Detect which cell encompasses the target text, then output its [x, y] center coordinate. 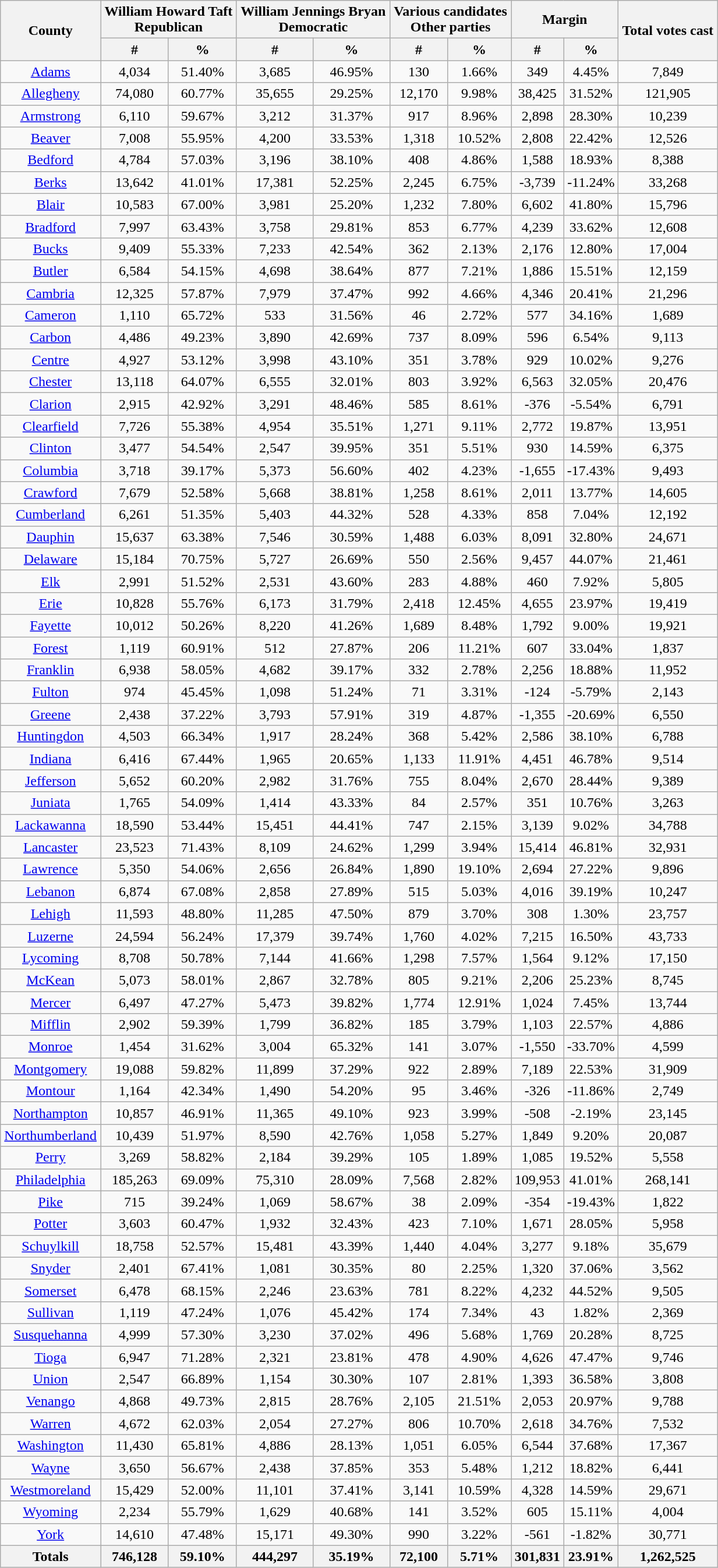
5.51% [479, 448]
3,477 [135, 448]
715 [135, 1202]
21,461 [668, 559]
10,247 [668, 891]
27.89% [352, 891]
11.21% [479, 648]
15,414 [537, 847]
9,788 [668, 1401]
Lawrence [51, 869]
33.04% [591, 648]
47.27% [203, 1002]
2,586 [537, 737]
37.02% [352, 1335]
496 [418, 1335]
54.06% [203, 869]
268,141 [668, 1180]
607 [537, 648]
2,369 [668, 1312]
26.84% [352, 869]
10,012 [135, 625]
19.87% [591, 426]
1,299 [418, 847]
Columbia [51, 470]
9,409 [135, 249]
930 [537, 448]
25.20% [352, 204]
23,145 [668, 1113]
2,749 [668, 1091]
36.82% [352, 1025]
13,118 [135, 382]
18.82% [591, 1468]
55.76% [203, 603]
858 [537, 515]
803 [418, 382]
11,593 [135, 914]
43.33% [352, 803]
2,902 [135, 1025]
-19.43% [591, 1202]
2,808 [537, 138]
35,679 [668, 1246]
33.62% [591, 226]
3,141 [418, 1490]
14,605 [668, 493]
32.78% [352, 980]
4.87% [479, 714]
Westmoreland [51, 1490]
6.54% [591, 338]
1,085 [537, 1158]
Clinton [51, 448]
2.81% [479, 1379]
32.01% [352, 382]
9.20% [591, 1135]
51.52% [203, 581]
2,991 [135, 581]
15,184 [135, 559]
41.80% [591, 204]
67.00% [203, 204]
23.63% [352, 1290]
1,262,525 [668, 1556]
45.45% [203, 692]
Clearfield [51, 426]
9.02% [591, 825]
6,791 [668, 404]
Montgomery [51, 1069]
42.69% [352, 338]
38.81% [352, 493]
30.35% [352, 1268]
4,503 [135, 737]
4,682 [275, 670]
185,263 [135, 1180]
174 [418, 1312]
65.32% [352, 1047]
-2.19% [591, 1113]
13.77% [591, 493]
3.70% [479, 914]
55.33% [203, 249]
1,298 [418, 958]
65.81% [203, 1446]
6,416 [135, 759]
1.82% [591, 1312]
-326 [537, 1091]
3.07% [479, 1047]
8.09% [479, 338]
Northumberland [51, 1135]
605 [537, 1512]
29.25% [352, 94]
37.06% [591, 1268]
Lackawanna [51, 825]
4.88% [479, 581]
30,771 [668, 1534]
28.24% [352, 737]
37.85% [352, 1468]
Berks [51, 182]
18.88% [591, 670]
3,758 [275, 226]
-124 [537, 692]
35,655 [275, 94]
Pike [51, 1202]
6,110 [135, 116]
1,454 [135, 1047]
69.09% [203, 1180]
4,328 [537, 1490]
15.11% [591, 1512]
Lebanon [51, 891]
Centre [51, 360]
1,488 [418, 537]
31,909 [668, 1069]
6,874 [135, 891]
5.03% [479, 891]
William Jennings Bryan Democratic [313, 20]
3,890 [275, 338]
6,947 [135, 1357]
19,921 [668, 625]
2.72% [479, 316]
1,671 [537, 1224]
13,642 [135, 182]
42.34% [203, 1091]
39.95% [352, 448]
Tioga [51, 1357]
755 [418, 781]
596 [537, 338]
15,451 [275, 825]
9,493 [668, 470]
301,831 [537, 1556]
McKean [51, 980]
3,650 [135, 1468]
2,418 [418, 603]
9,389 [668, 781]
5.42% [479, 737]
51.40% [203, 72]
Lancaster [51, 847]
1,076 [275, 1312]
66.89% [203, 1379]
319 [418, 714]
28.76% [352, 1401]
2,206 [537, 980]
51.97% [203, 1135]
3.46% [479, 1091]
2,772 [537, 426]
6,788 [668, 737]
10,857 [135, 1113]
2.82% [479, 1180]
63.38% [203, 537]
Fulton [51, 692]
46.81% [591, 847]
2,176 [537, 249]
533 [275, 316]
Chester [51, 382]
42.54% [352, 249]
Margin [565, 20]
3,981 [275, 204]
2.56% [479, 559]
7,532 [668, 1424]
1,799 [275, 1025]
29,671 [668, 1490]
1,081 [275, 1268]
63.43% [203, 226]
185 [418, 1025]
11,899 [275, 1069]
11,285 [275, 914]
38.64% [352, 271]
1,588 [537, 160]
1.66% [479, 72]
1,765 [135, 803]
42.76% [352, 1135]
72,100 [418, 1556]
71.43% [203, 847]
1,164 [135, 1091]
15,796 [668, 204]
31.76% [352, 781]
12.91% [479, 1002]
1,414 [275, 803]
55.95% [203, 138]
Monroe [51, 1047]
Northampton [51, 1113]
13,951 [668, 426]
5,805 [668, 581]
3,196 [275, 160]
8.96% [479, 116]
1,932 [275, 1224]
53.44% [203, 825]
55.79% [203, 1512]
Wyoming [51, 1512]
44.41% [352, 825]
10,239 [668, 116]
-3,739 [537, 182]
52.57% [203, 1246]
6,563 [537, 382]
974 [135, 692]
9,276 [668, 360]
2,245 [418, 182]
3,685 [275, 72]
922 [418, 1069]
59.67% [203, 116]
28.09% [352, 1180]
444,297 [275, 1556]
9,457 [537, 559]
34.16% [591, 316]
15,171 [275, 1534]
4.02% [479, 936]
Fayette [51, 625]
41.66% [352, 958]
515 [418, 891]
7.45% [591, 1002]
12,170 [418, 94]
2.89% [479, 1069]
6,478 [135, 1290]
7,849 [668, 72]
1,271 [418, 426]
7,189 [537, 1069]
5,558 [668, 1158]
10,439 [135, 1135]
402 [418, 470]
349 [537, 72]
3.99% [479, 1113]
-561 [537, 1534]
423 [418, 1224]
3,998 [275, 360]
-17.43% [591, 470]
2,246 [275, 1290]
Totals [51, 1556]
9,113 [668, 338]
43.60% [352, 581]
5.71% [479, 1556]
737 [418, 338]
12,526 [668, 138]
11,365 [275, 1113]
-5.54% [591, 404]
1,133 [418, 759]
3,277 [537, 1246]
3,212 [275, 116]
-1,655 [537, 470]
Franklin [51, 670]
6,550 [668, 714]
7,215 [537, 936]
2,656 [275, 869]
1,792 [537, 625]
Snyder [51, 1268]
3.78% [479, 360]
39.19% [591, 891]
6,602 [537, 204]
Crawford [51, 493]
39.74% [352, 936]
-1,355 [537, 714]
24,594 [135, 936]
11,101 [275, 1490]
Various candidatesOther parties [450, 20]
368 [418, 737]
4.04% [479, 1246]
46.95% [352, 72]
10.70% [479, 1424]
877 [418, 271]
1,058 [418, 1135]
2,105 [418, 1401]
2,815 [275, 1401]
2.78% [479, 670]
7.21% [479, 271]
1,393 [537, 1379]
10.52% [479, 138]
1,258 [418, 493]
-1.82% [591, 1534]
46.78% [591, 759]
57.87% [203, 293]
28.44% [591, 781]
37.68% [591, 1446]
17,150 [668, 958]
12,608 [668, 226]
30.30% [352, 1379]
929 [537, 360]
25.23% [591, 980]
6.75% [479, 182]
8,590 [275, 1135]
Carbon [51, 338]
805 [418, 980]
71 [418, 692]
15,481 [275, 1246]
528 [418, 515]
Clarion [51, 404]
130 [418, 72]
4,486 [135, 338]
-20.69% [591, 714]
19.52% [591, 1158]
1,886 [537, 271]
18,758 [135, 1246]
4,672 [135, 1424]
2,054 [275, 1424]
21.51% [479, 1401]
51.35% [203, 515]
48.46% [352, 404]
11,430 [135, 1446]
1.30% [591, 914]
917 [418, 116]
39.24% [203, 1202]
3,808 [668, 1379]
1,069 [275, 1202]
3.31% [479, 692]
34,788 [668, 825]
39.29% [352, 1158]
7,233 [275, 249]
Greene [51, 714]
5,350 [135, 869]
20,476 [668, 382]
8,109 [275, 847]
3,269 [135, 1158]
5,652 [135, 781]
23,757 [668, 914]
67.44% [203, 759]
22.42% [591, 138]
Butler [51, 271]
23.91% [591, 1556]
95 [418, 1091]
39.82% [352, 1002]
37.29% [352, 1069]
Montour [51, 1091]
37.41% [352, 1490]
44.52% [591, 1290]
68.15% [203, 1290]
10.59% [479, 1490]
33.53% [352, 138]
3,603 [135, 1224]
52.25% [352, 182]
62.03% [203, 1424]
5,403 [275, 515]
7.80% [479, 204]
20.41% [591, 293]
206 [418, 648]
1,103 [537, 1025]
31.37% [352, 116]
3.92% [479, 382]
56.67% [203, 1468]
4,451 [537, 759]
-1,550 [537, 1047]
7,726 [135, 426]
2,670 [537, 781]
4.66% [479, 293]
59.10% [203, 1556]
3,230 [275, 1335]
Erie [51, 603]
Philadelphia [51, 1180]
57.30% [203, 1335]
7,679 [135, 493]
1,760 [418, 936]
31.52% [591, 94]
478 [418, 1357]
8,388 [668, 160]
47.47% [591, 1357]
71.28% [203, 1357]
460 [537, 581]
4,200 [275, 138]
34.76% [591, 1424]
9.00% [591, 625]
4,034 [135, 72]
5,473 [275, 1002]
3,291 [275, 404]
1,837 [668, 648]
74,080 [135, 94]
32.80% [591, 537]
24,671 [668, 537]
49.73% [203, 1401]
1,822 [668, 1202]
55.38% [203, 426]
1,024 [537, 1002]
2,618 [537, 1424]
17,381 [275, 182]
6,261 [135, 515]
52.58% [203, 493]
-5.79% [591, 692]
Cumberland [51, 515]
41.26% [352, 625]
4,927 [135, 360]
353 [418, 1468]
4,626 [537, 1357]
28.30% [591, 116]
9,514 [668, 759]
Mercer [51, 1002]
2.09% [479, 1202]
80 [418, 1268]
4.45% [591, 72]
8.22% [479, 1290]
36.58% [591, 1379]
2,234 [135, 1512]
2.57% [479, 803]
Bucks [51, 249]
19,088 [135, 1069]
1,769 [537, 1335]
8.48% [479, 625]
408 [418, 160]
23,523 [135, 847]
6,173 [275, 603]
Perry [51, 1158]
3.94% [479, 847]
3.22% [479, 1534]
42.92% [203, 404]
11,952 [668, 670]
2,867 [275, 980]
10,583 [135, 204]
1,490 [275, 1091]
27.27% [352, 1424]
58.82% [203, 1158]
75,310 [275, 1180]
31.62% [203, 1047]
2,256 [537, 670]
2,531 [275, 581]
20.97% [591, 1401]
2,694 [537, 869]
13,744 [668, 1002]
107 [418, 1379]
Armstrong [51, 116]
20.65% [352, 759]
47.50% [352, 914]
4.33% [479, 515]
58.67% [352, 1202]
2.15% [479, 825]
19,419 [668, 603]
58.05% [203, 670]
1,440 [418, 1246]
Lycoming [51, 958]
2,401 [135, 1268]
44.07% [591, 559]
7,008 [135, 138]
60.20% [203, 781]
43.10% [352, 360]
57.03% [203, 160]
9.11% [479, 426]
4,599 [668, 1047]
17,367 [668, 1446]
Washington [51, 1446]
10.02% [591, 360]
56.24% [203, 936]
54.09% [203, 803]
15,637 [135, 537]
6.05% [479, 1446]
54.20% [352, 1091]
3.79% [479, 1025]
6,544 [537, 1446]
3.52% [479, 1512]
29.81% [352, 226]
49.10% [352, 1113]
67.41% [203, 1268]
1,320 [537, 1268]
2,011 [537, 493]
1,154 [275, 1379]
1,051 [418, 1446]
32.05% [591, 382]
59.82% [203, 1069]
38 [418, 1202]
4,999 [135, 1335]
Lehigh [51, 914]
806 [418, 1424]
49.30% [352, 1534]
4,239 [537, 226]
Blair [51, 204]
12.80% [591, 249]
5.27% [479, 1135]
12.45% [479, 603]
23.81% [352, 1357]
4,346 [537, 293]
8.04% [479, 781]
Sullivan [51, 1312]
Bradford [51, 226]
Potter [51, 1224]
Wayne [51, 1468]
1,629 [275, 1512]
585 [418, 404]
6.03% [479, 537]
21,296 [668, 293]
18.93% [591, 160]
28.05% [591, 1224]
923 [418, 1113]
24.62% [352, 847]
Jefferson [51, 781]
67.08% [203, 891]
84 [418, 803]
4.86% [479, 160]
66.34% [203, 737]
43.39% [352, 1246]
5.48% [479, 1468]
4,954 [275, 426]
17,379 [275, 936]
47.48% [203, 1534]
3,718 [135, 470]
County [51, 30]
53.12% [203, 360]
747 [418, 825]
6,584 [135, 271]
8,745 [668, 980]
-376 [537, 404]
2,898 [537, 116]
Union [51, 1379]
59.39% [203, 1025]
9.18% [591, 1246]
60.47% [203, 1224]
109,953 [537, 1180]
990 [418, 1534]
Allegheny [51, 94]
Venango [51, 1401]
17,004 [668, 249]
7.10% [479, 1224]
70.75% [203, 559]
6,441 [668, 1468]
3,004 [275, 1047]
308 [537, 914]
Forest [51, 648]
1,917 [275, 737]
35.19% [352, 1556]
31.79% [352, 603]
49.23% [203, 338]
16.50% [591, 936]
781 [418, 1290]
9.98% [479, 94]
2,321 [275, 1357]
9,896 [668, 869]
54.54% [203, 448]
1,774 [418, 1002]
8,708 [135, 958]
York [51, 1534]
43,733 [668, 936]
26.69% [352, 559]
45.42% [352, 1312]
57.91% [352, 714]
5,373 [275, 470]
1,212 [537, 1468]
1,965 [275, 759]
Warren [51, 1424]
4,698 [275, 271]
6.77% [479, 226]
Susquehanna [51, 1335]
5,073 [135, 980]
Dauphin [51, 537]
121,905 [668, 94]
-33.70% [591, 1047]
50.26% [203, 625]
7,144 [275, 958]
28.13% [352, 1446]
4,784 [135, 160]
5.68% [479, 1335]
12,159 [668, 271]
35.51% [352, 426]
40.68% [352, 1512]
2,915 [135, 404]
5,727 [275, 559]
18,590 [135, 825]
6,555 [275, 382]
1,098 [275, 692]
46.91% [203, 1113]
1,890 [418, 869]
33,268 [668, 182]
15.51% [591, 271]
-354 [537, 1202]
2,053 [537, 1401]
1.89% [479, 1158]
512 [275, 648]
-508 [537, 1113]
Beaver [51, 138]
4,016 [537, 891]
7.92% [591, 581]
50.78% [203, 958]
Somerset [51, 1290]
105 [418, 1158]
32.43% [352, 1224]
65.72% [203, 316]
879 [418, 914]
2,982 [275, 781]
7,979 [275, 293]
Mifflin [51, 1025]
14,610 [135, 1534]
283 [418, 581]
37.22% [203, 714]
11.91% [479, 759]
27.87% [352, 648]
4,232 [537, 1290]
3,139 [537, 825]
Delaware [51, 559]
Bedford [51, 160]
22.57% [591, 1025]
10.76% [591, 803]
58.01% [203, 980]
Huntingdon [51, 737]
54.15% [203, 271]
Schuylkill [51, 1246]
992 [418, 293]
9.12% [591, 958]
William Howard TaftRepublican [169, 20]
1,849 [537, 1135]
15,429 [135, 1490]
Elk [51, 581]
3,263 [668, 803]
853 [418, 226]
6,497 [135, 1002]
Cameron [51, 316]
6,375 [668, 448]
19.10% [479, 869]
20.28% [591, 1335]
746,128 [135, 1556]
43 [537, 1312]
10,828 [135, 603]
Cambria [51, 293]
1,564 [537, 958]
47.24% [203, 1312]
7.57% [479, 958]
8,220 [275, 625]
12,192 [668, 515]
3,562 [668, 1268]
2,143 [668, 692]
2.25% [479, 1268]
2.13% [479, 249]
Luzerne [51, 936]
2,858 [275, 891]
31.56% [352, 316]
Juniata [51, 803]
60.91% [203, 648]
20,087 [668, 1135]
56.60% [352, 470]
8,091 [537, 537]
52.00% [203, 1490]
22.53% [591, 1069]
Adams [51, 72]
550 [418, 559]
4,004 [668, 1512]
332 [418, 670]
38,425 [537, 94]
46 [418, 316]
Total votes cast [668, 30]
577 [537, 316]
8,725 [668, 1335]
1,318 [418, 138]
48.80% [203, 914]
-11.86% [591, 1091]
32,931 [668, 847]
27.22% [591, 869]
5,668 [275, 493]
Indiana [51, 759]
3,793 [275, 714]
7.34% [479, 1312]
7,546 [275, 537]
4,655 [537, 603]
37.47% [352, 293]
4.23% [479, 470]
30.59% [352, 537]
2,184 [275, 1158]
9,746 [668, 1357]
7.04% [591, 515]
60.77% [203, 94]
51.24% [352, 692]
4,868 [135, 1401]
12,325 [135, 293]
362 [418, 249]
23.97% [591, 603]
7,568 [418, 1180]
1,110 [135, 316]
7,997 [135, 226]
1,232 [418, 204]
9,505 [668, 1290]
4.90% [479, 1357]
-11.24% [591, 182]
5,958 [668, 1224]
6,938 [135, 670]
44.32% [352, 515]
9.21% [479, 980]
64.07% [203, 382]
